Output the [x, y] coordinate of the center of the cell containing the given text.  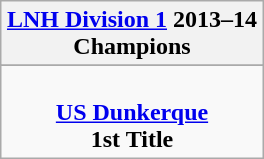
US Dunkerque1st Title [132, 112]
LNH Division 1 2013–14Champions [132, 34]
